Scan for the cell matching the given text and deliver its [X, Y] coordinate at center. 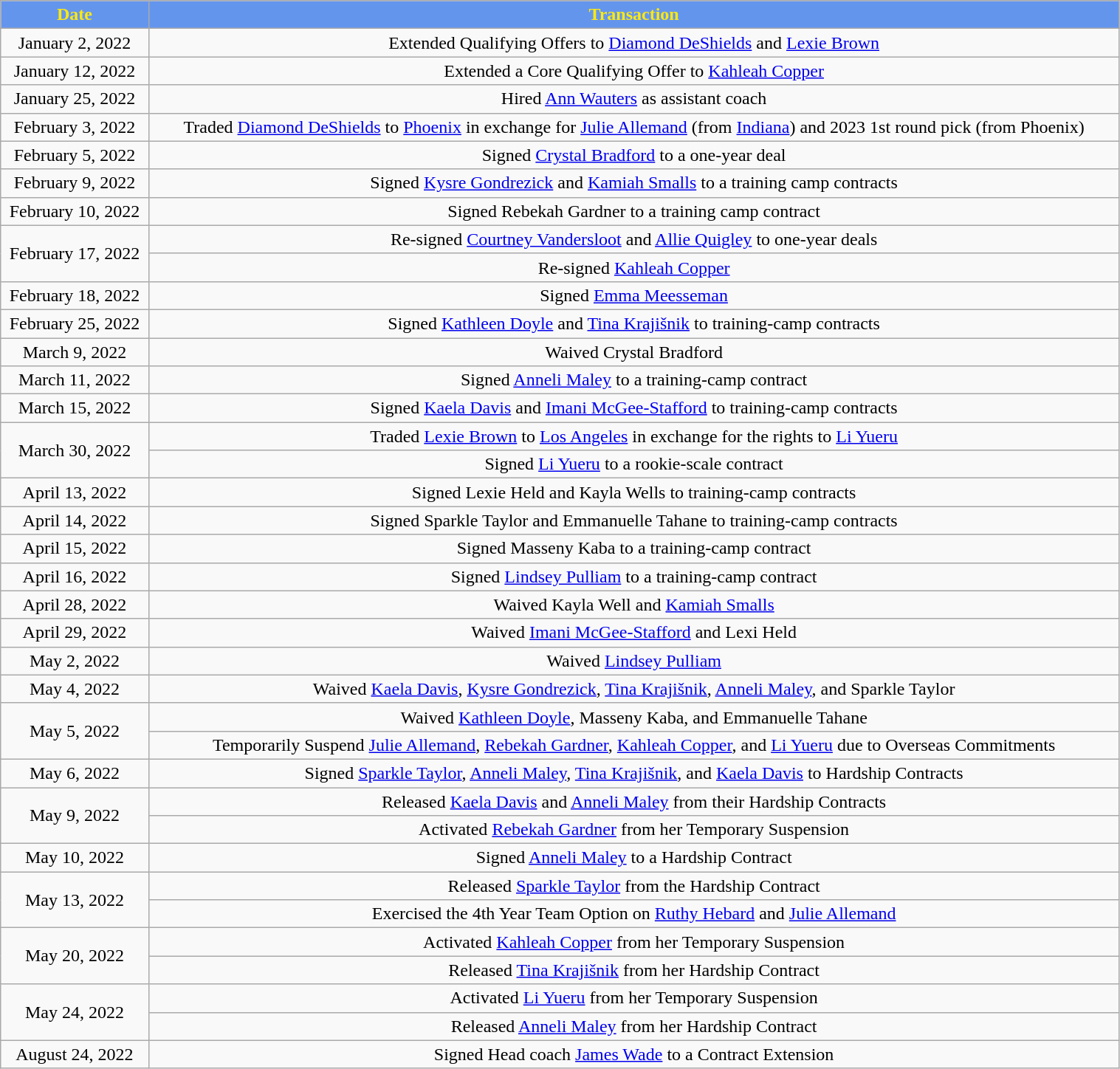
Released Tina Krajišnik from her Hardship Contract [633, 970]
Signed Kysre Gondrezick and Kamiah Smalls to a training camp contracts [633, 183]
Signed Rebekah Gardner to a training camp contract [633, 211]
Waived Kaela Davis, Kysre Gondrezick, Tina Krajišnik, Anneli Maley, and Sparkle Taylor [633, 689]
Released Kaela Davis and Anneli Maley from their Hardship Contracts [633, 801]
March 9, 2022 [75, 352]
Hired Ann Wauters as assistant coach [633, 99]
Signed Lexie Held and Kayla Wells to training-camp contracts [633, 492]
Transaction [633, 15]
Signed Kaela Davis and Imani McGee-Stafford to training-camp contracts [633, 408]
May 13, 2022 [75, 900]
May 5, 2022 [75, 731]
Temporarily Suspend Julie Allemand, Rebekah Gardner, Kahleah Copper, and Li Yueru due to Overseas Commitments [633, 745]
Signed Sparkle Taylor, Anneli Maley, Tina Krajišnik, and Kaela Davis to Hardship Contracts [633, 773]
Date [75, 15]
January 2, 2022 [75, 43]
August 24, 2022 [75, 1054]
May 10, 2022 [75, 858]
April 29, 2022 [75, 633]
April 14, 2022 [75, 520]
Waived Crystal Bradford [633, 352]
May 6, 2022 [75, 773]
April 16, 2022 [75, 577]
Signed Kathleen Doyle and Tina Krajišnik to training-camp contracts [633, 323]
March 11, 2022 [75, 380]
January 25, 2022 [75, 99]
March 15, 2022 [75, 408]
Released Sparkle Taylor from the Hardship Contract [633, 886]
Signed Li Yueru to a rookie-scale contract [633, 464]
February 10, 2022 [75, 211]
Signed Sparkle Taylor and Emmanuelle Tahane to training-camp contracts [633, 520]
February 3, 2022 [75, 127]
April 15, 2022 [75, 549]
April 13, 2022 [75, 492]
Re-signed Courtney Vandersloot and Allie Quigley to one-year deals [633, 239]
Signed Head coach James Wade to a Contract Extension [633, 1054]
Exercised the 4th Year Team Option on Ruthy Hebard and Julie Allemand [633, 914]
May 9, 2022 [75, 815]
Traded Diamond DeShields to Phoenix in exchange for Julie Allemand (from Indiana) and 2023 1st round pick (from Phoenix) [633, 127]
Signed Anneli Maley to a Hardship Contract [633, 858]
Extended a Core Qualifying Offer to Kahleah Copper [633, 71]
Activated Rebekah Gardner from her Temporary Suspension [633, 830]
March 30, 2022 [75, 450]
Activated Li Yueru from her Temporary Suspension [633, 998]
Re-signed Kahleah Copper [633, 267]
May 2, 2022 [75, 661]
Traded Lexie Brown to Los Angeles in exchange for the rights to Li Yueru [633, 436]
February 9, 2022 [75, 183]
Waived Kathleen Doyle, Masseny Kaba, and Emmanuelle Tahane [633, 717]
Waived Lindsey Pulliam [633, 661]
Waived Imani McGee-Stafford and Lexi Held [633, 633]
April 28, 2022 [75, 605]
February 18, 2022 [75, 295]
Signed Anneli Maley to a training-camp contract [633, 380]
February 25, 2022 [75, 323]
Released Anneli Maley from her Hardship Contract [633, 1026]
January 12, 2022 [75, 71]
Signed Emma Meesseman [633, 295]
Signed Lindsey Pulliam to a training-camp contract [633, 577]
February 5, 2022 [75, 155]
Signed Crystal Bradford to a one-year deal [633, 155]
May 4, 2022 [75, 689]
May 20, 2022 [75, 956]
Extended Qualifying Offers to Diamond DeShields and Lexie Brown [633, 43]
Activated Kahleah Copper from her Temporary Suspension [633, 942]
Waived Kayla Well and Kamiah Smalls [633, 605]
February 17, 2022 [75, 253]
Signed Masseny Kaba to a training-camp contract [633, 549]
May 24, 2022 [75, 1012]
